Search for the cell housing the specified text and yield its [X, Y] center coordinate. 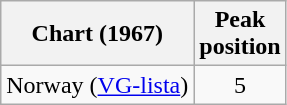
5 [240, 85]
Norway (VG-lista) [98, 85]
Chart (1967) [98, 34]
Peakposition [240, 34]
